Scan for the cell matching the given text and deliver its (x, y) coordinate at center. 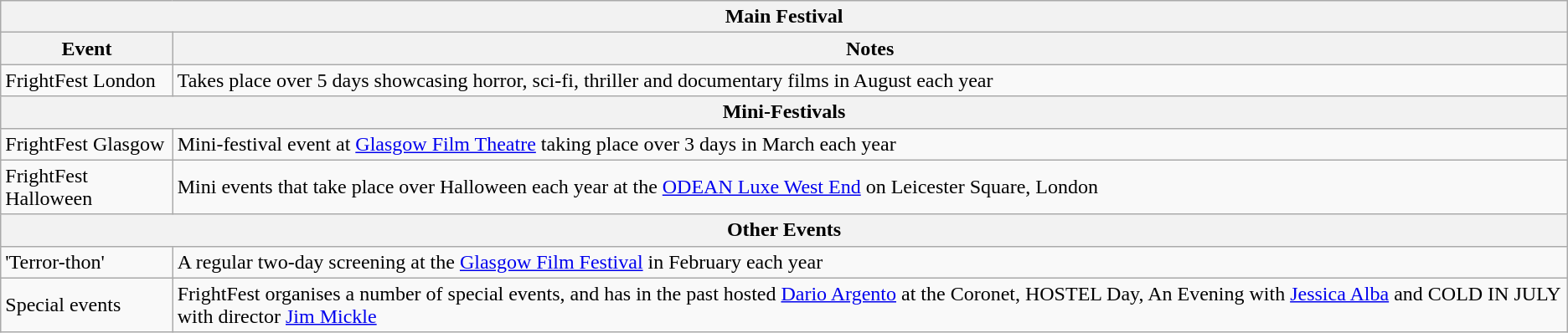
Takes place over 5 days showcasing horror, sci-fi, thriller and documentary films in August each year (869, 80)
Main Festival (784, 17)
'Terror-thon' (87, 262)
Notes (869, 49)
FrightFest Glasgow (87, 144)
Other Events (784, 230)
A regular two-day screening at the Glasgow Film Festival in February each year (869, 262)
Mini-Festivals (784, 112)
Event (87, 49)
FrightFest Halloween (87, 187)
Special events (87, 305)
Mini-festival event at Glasgow Film Theatre taking place over 3 days in March each year (869, 144)
FrightFest London (87, 80)
Mini events that take place over Halloween each year at the ODEAN Luxe West End on Leicester Square, London (869, 187)
